Identify which cell holds the provided text, then report its (x, y) central coordinate. 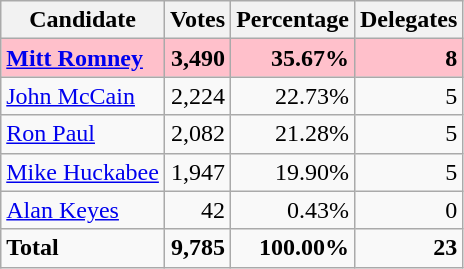
8 (408, 58)
Ron Paul (83, 134)
0 (408, 210)
22.73% (293, 96)
19.90% (293, 172)
21.28% (293, 134)
Total (83, 248)
2,082 (197, 134)
Candidate (83, 20)
23 (408, 248)
2,224 (197, 96)
John McCain (83, 96)
Votes (197, 20)
3,490 (197, 58)
35.67% (293, 58)
Delegates (408, 20)
Alan Keyes (83, 210)
42 (197, 210)
100.00% (293, 248)
0.43% (293, 210)
Mike Huckabee (83, 172)
Mitt Romney (83, 58)
1,947 (197, 172)
9,785 (197, 248)
Percentage (293, 20)
